Locate the cell with the specified text and output its [x, y] center coordinate. 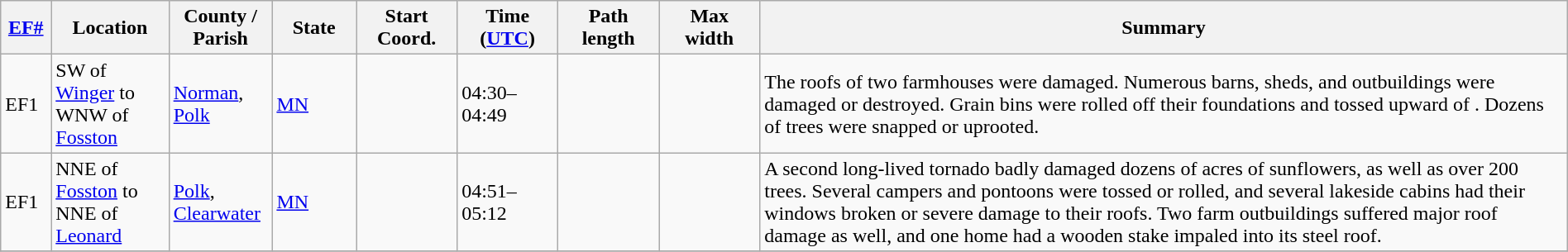
Summary [1164, 28]
County / Parish [220, 28]
Polk, Clearwater [220, 202]
Start Coord. [407, 28]
Location [110, 28]
Norman, Polk [220, 104]
EF# [26, 28]
Time (UTC) [508, 28]
Path length [609, 28]
SW of Winger to WNW of Fosston [110, 104]
04:30–04:49 [508, 104]
NNE of Fosston to NNE of Leonard [110, 202]
Max width [710, 28]
State [314, 28]
04:51–05:12 [508, 202]
